Pinpoint the cell where the given text exists, returning its [X, Y] midpoint coordinate. 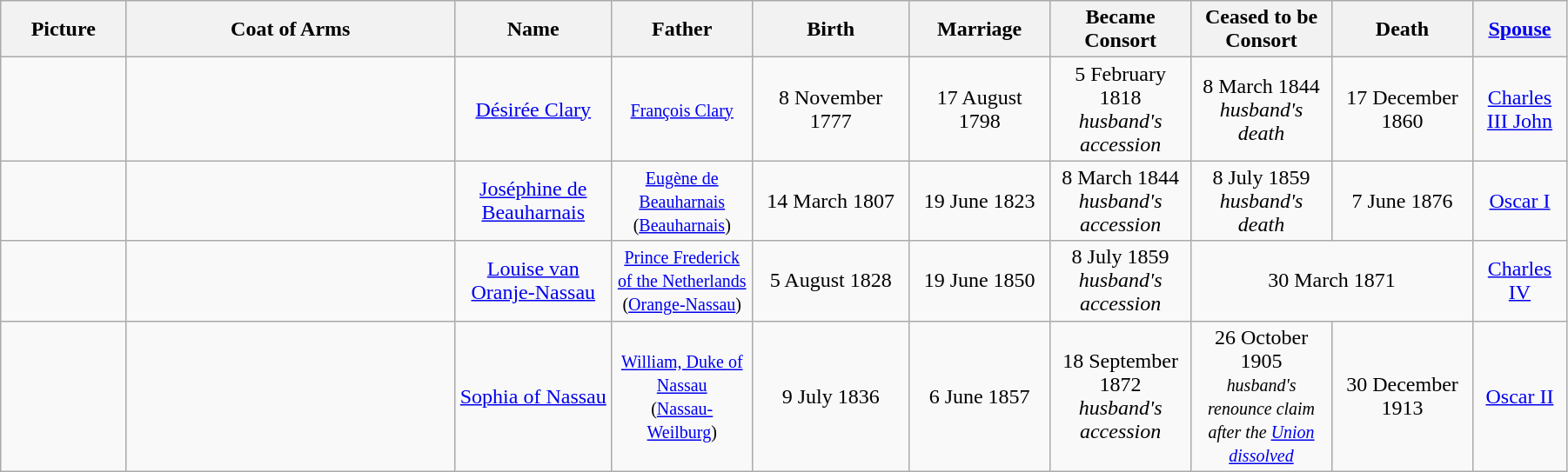
Charles III John [1519, 110]
Eugène de Beauharnais(Beauharnais) [682, 201]
Marriage [980, 30]
8 March 1844 husband's accession [1121, 201]
8 March 1844 husband's death [1262, 110]
Oscar II [1519, 396]
Picture [64, 30]
18 September 1872 husband's accession [1121, 396]
9 July 1836 [831, 396]
Ceased to be Consort [1262, 30]
19 June 1823 [980, 201]
17 December 1860 [1403, 110]
8 July 1859husband's accession [1121, 281]
5 February 1818 husband's accession [1121, 110]
François Clary [682, 110]
30 March 1871 [1332, 281]
Prince Frederick of the Netherlands(Orange-Nassau) [682, 281]
Name [533, 30]
30 December 1913 [1403, 396]
Became Consort [1121, 30]
5 August 1828 [831, 281]
19 June 1850 [980, 281]
William, Duke of Nassau(Nassau-Weilburg) [682, 396]
Death [1403, 30]
17 August 1798 [980, 110]
14 March 1807 [831, 201]
Louise van Oranje-Nassau [533, 281]
8 November 1777 [831, 110]
26 October 1905 husband's renounce claim after the Union dissolved [1262, 396]
7 June 1876 [1403, 201]
Birth [831, 30]
Sophia of Nassau [533, 396]
Coat of Arms [291, 30]
Charles IV [1519, 281]
Joséphine de Beauharnais [533, 201]
Spouse [1519, 30]
Désirée Clary [533, 110]
Oscar I [1519, 201]
8 July 1859husband's death [1262, 201]
Father [682, 30]
6 June 1857 [980, 396]
